From the cell containing the given text, extract its center point as [x, y] coordinate. 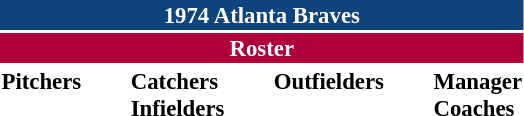
1974 Atlanta Braves [262, 15]
Roster [262, 48]
